Return the [x, y] coordinate for the center point of the cell that contains the specified text.  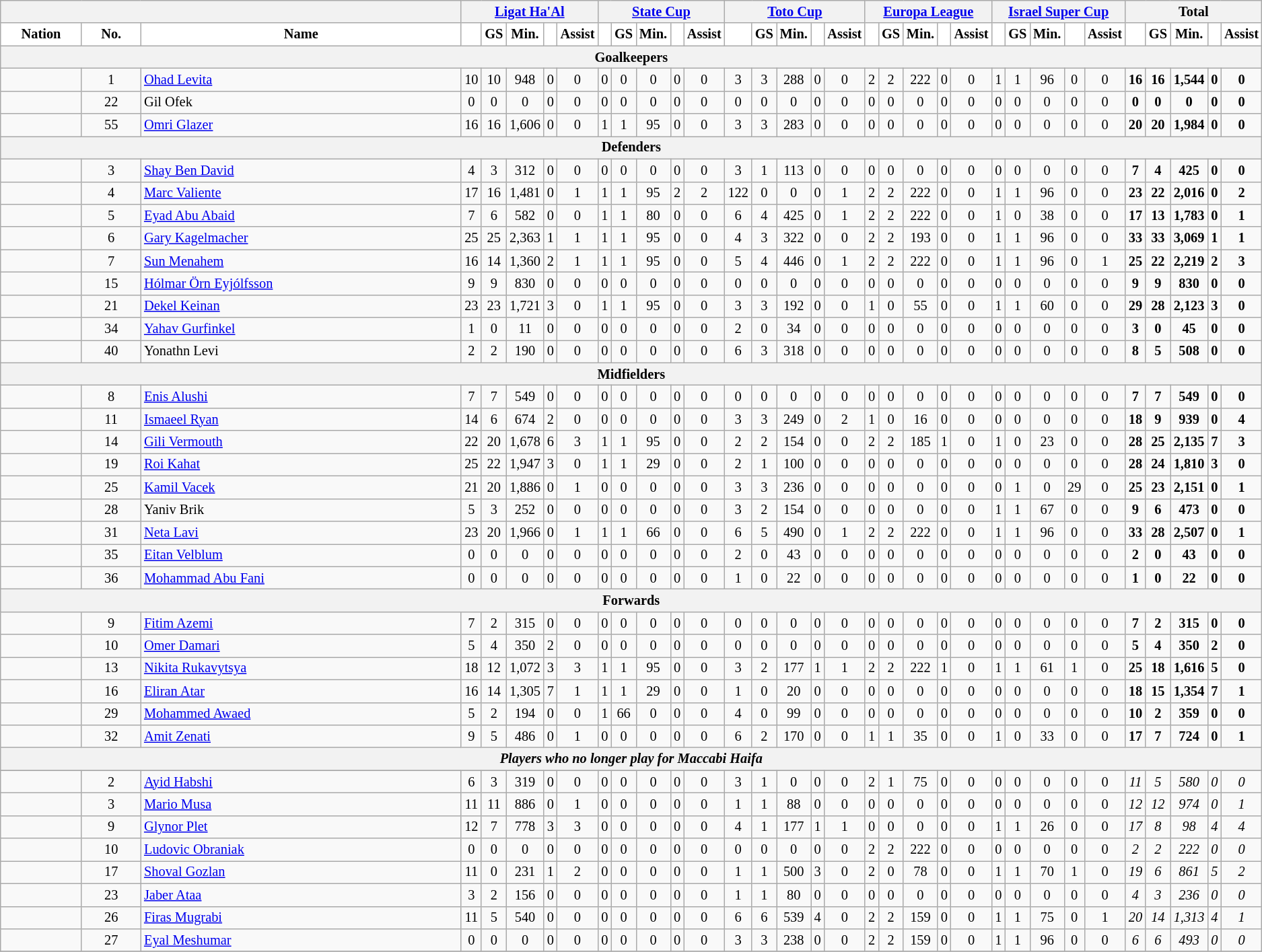
31 [111, 532]
231 [525, 872]
Yaniv Brik [301, 510]
67 [1047, 510]
Amit Zenati [301, 736]
1,544 [1189, 79]
No. [111, 34]
36 [111, 578]
Shay Ben David [301, 170]
Gil Ofek [301, 102]
Goalkeepers [631, 57]
446 [794, 261]
288 [794, 79]
Roi Kahat [301, 464]
1,481 [525, 193]
Gary Kagelmacher [301, 238]
70 [1047, 872]
Kamil Vacek [301, 487]
Neta Lavi [301, 532]
1,947 [525, 464]
Omer Damari [301, 646]
3,069 [1189, 238]
359 [1189, 714]
508 [1189, 351]
2,016 [1189, 193]
Yahav Gurfinkel [301, 329]
2,123 [1189, 306]
2,135 [1189, 442]
98 [1189, 827]
238 [794, 940]
539 [794, 918]
1,313 [1189, 918]
724 [1189, 736]
2,507 [1189, 532]
1,721 [525, 306]
Ismaeel Ryan [301, 419]
1,783 [1189, 215]
Ohad Levita [301, 79]
283 [794, 125]
473 [1189, 510]
2,363 [525, 238]
State Cup [661, 11]
493 [1189, 940]
486 [525, 736]
113 [794, 170]
500 [794, 872]
Ludovic Obraniak [301, 850]
88 [794, 804]
Omri Glazer [301, 125]
252 [525, 510]
Jaber Ataa [301, 895]
100 [794, 464]
Name [301, 34]
122 [738, 193]
582 [525, 215]
Ayid Habshi [301, 782]
Firas Mugrabi [301, 918]
Mohammad Abu Fani [301, 578]
Glynor Plet [301, 827]
Marc Valiente [301, 193]
Eyal Meshumar [301, 940]
Eitan Velblum [301, 555]
1,984 [1189, 125]
40 [111, 351]
319 [525, 782]
1,678 [525, 442]
Defenders [631, 147]
194 [525, 714]
Israel Super Cup [1058, 11]
322 [794, 238]
Hólmar Örn Eyjólfsson [301, 283]
1,354 [1189, 691]
Dekel Keinan [301, 306]
886 [525, 804]
156 [525, 895]
1,360 [525, 261]
Gili Vermouth [301, 442]
1,606 [525, 125]
1,616 [1189, 668]
1,072 [525, 668]
974 [1189, 804]
778 [525, 827]
193 [921, 238]
540 [525, 918]
318 [794, 351]
38 [1047, 215]
249 [794, 419]
Mohammed Awaed [301, 714]
60 [1047, 306]
Enis Alushi [301, 396]
61 [1047, 668]
Yonathn Levi [301, 351]
Fitim Azemi [301, 623]
948 [525, 79]
Total [1194, 11]
1,305 [525, 691]
78 [921, 872]
Eliran Atar [301, 691]
Europa League [928, 11]
861 [1189, 872]
24 [1158, 464]
99 [794, 714]
1,886 [525, 487]
Toto Cup [796, 11]
Nation [42, 34]
Eyad Abu Abaid [301, 215]
674 [525, 419]
1,966 [525, 532]
490 [794, 532]
170 [794, 736]
1,810 [1189, 464]
2,219 [1189, 261]
27 [111, 940]
939 [1189, 419]
32 [111, 736]
580 [1189, 782]
Players who no longer play for Maccabi Haifa [631, 759]
45 [1189, 329]
192 [794, 306]
2,151 [1189, 487]
Mario Musa [301, 804]
Shoval Gozlan [301, 872]
Forwards [631, 600]
Midfielders [631, 374]
185 [921, 442]
Sun Menahem [301, 261]
312 [525, 170]
Nikita Rukavytsya [301, 668]
190 [525, 351]
Ligat Ha'Al [529, 11]
